Identify which cell holds the provided text, then report its (X, Y) central coordinate. 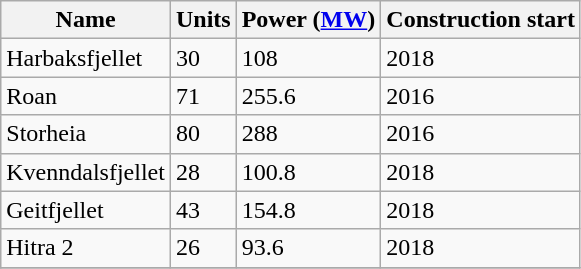
28 (203, 172)
288 (308, 134)
Roan (86, 96)
154.8 (308, 210)
Units (203, 20)
Name (86, 20)
43 (203, 210)
Kvenndalsfjellet (86, 172)
Storheia (86, 134)
93.6 (308, 248)
30 (203, 58)
100.8 (308, 172)
Construction start (481, 20)
Power (MW) (308, 20)
108 (308, 58)
80 (203, 134)
Hitra 2 (86, 248)
Geitfjellet (86, 210)
26 (203, 248)
255.6 (308, 96)
Harbaksfjellet (86, 58)
71 (203, 96)
